Extract the (X, Y) coordinate from the center of the cell holding the provided text.  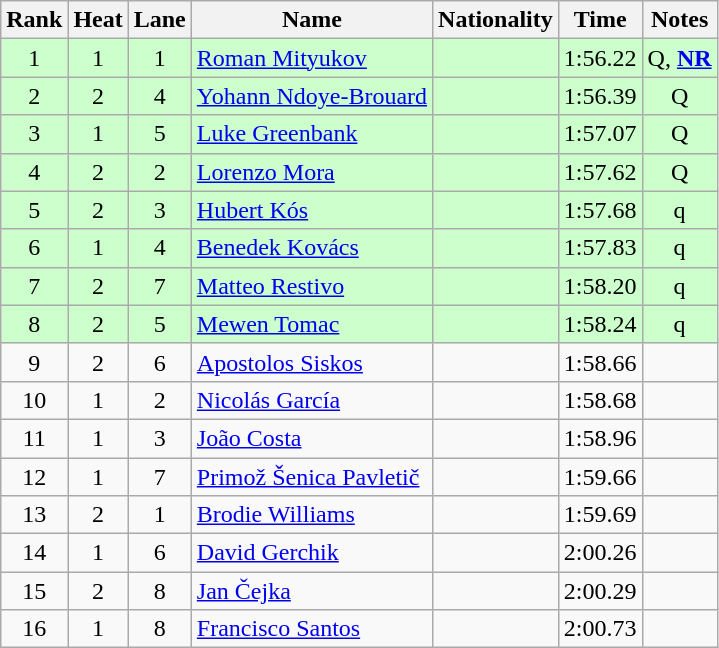
1:58.68 (600, 400)
Nicolás García (312, 400)
Lane (160, 20)
1:57.62 (600, 172)
Lorenzo Mora (312, 172)
David Gerchik (312, 553)
João Costa (312, 438)
12 (34, 477)
Name (312, 20)
2:00.29 (600, 591)
11 (34, 438)
13 (34, 515)
1:56.39 (600, 96)
1:57.68 (600, 210)
Rank (34, 20)
1:59.69 (600, 515)
1:58.20 (600, 286)
Matteo Restivo (312, 286)
1:57.07 (600, 134)
Q, NR (680, 58)
9 (34, 362)
14 (34, 553)
10 (34, 400)
Heat (98, 20)
Yohann Ndoye-Brouard (312, 96)
1:57.83 (600, 248)
Mewen Tomac (312, 324)
Primož Šenica Pavletič (312, 477)
1:58.24 (600, 324)
2:00.26 (600, 553)
Roman Mityukov (312, 58)
1:59.66 (600, 477)
Benedek Kovács (312, 248)
Hubert Kós (312, 210)
Notes (680, 20)
Apostolos Siskos (312, 362)
16 (34, 629)
Nationality (496, 20)
1:58.66 (600, 362)
Time (600, 20)
2:00.73 (600, 629)
1:56.22 (600, 58)
Francisco Santos (312, 629)
Jan Čejka (312, 591)
Brodie Williams (312, 515)
15 (34, 591)
Luke Greenbank (312, 134)
1:58.96 (600, 438)
